Detect which cell encompasses the target text, then output its [X, Y] center coordinate. 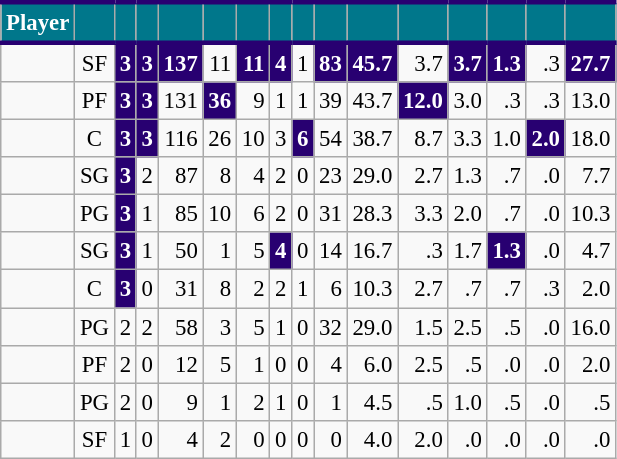
50 [180, 251]
137 [180, 62]
7.7 [590, 176]
8.7 [423, 139]
39 [330, 101]
54 [330, 139]
14 [330, 251]
23 [330, 176]
43.7 [372, 101]
28.3 [372, 214]
4.7 [590, 251]
131 [180, 101]
13.0 [590, 101]
87 [180, 176]
4.0 [372, 439]
83 [330, 62]
1.7 [468, 251]
58 [180, 327]
38.7 [372, 139]
116 [180, 139]
Player [38, 22]
45.7 [372, 62]
85 [180, 214]
16.0 [590, 327]
4.5 [372, 402]
32 [330, 327]
12 [180, 364]
27.7 [590, 62]
36 [220, 101]
12.0 [423, 101]
18.0 [590, 139]
1.5 [423, 327]
3.0 [468, 101]
16.7 [372, 251]
26 [220, 139]
6.0 [372, 364]
